Determine the [X, Y] coordinate at the center of the cell enclosing the given text.  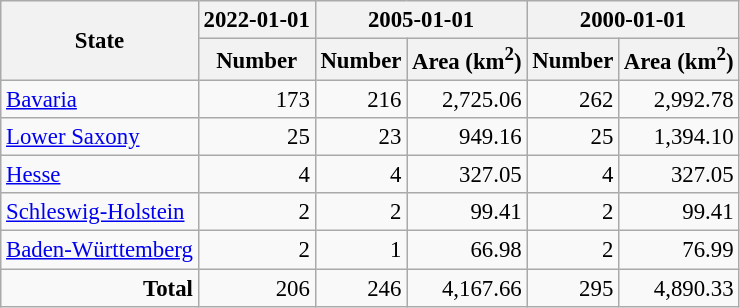
66.98 [467, 250]
Hesse [100, 175]
216 [361, 100]
206 [256, 288]
Schleswig-Holstein [100, 213]
2005-01-01 [421, 20]
Bavaria [100, 100]
2000-01-01 [633, 20]
949.16 [467, 137]
Total [100, 288]
Lower Saxony [100, 137]
2,992.78 [679, 100]
2022-01-01 [256, 20]
246 [361, 288]
295 [573, 288]
1,394.10 [679, 137]
262 [573, 100]
4,167.66 [467, 288]
4,890.33 [679, 288]
Baden-Württemberg [100, 250]
State [100, 41]
1 [361, 250]
173 [256, 100]
2,725.06 [467, 100]
76.99 [679, 250]
23 [361, 137]
